Output the [X, Y] coordinate of the center of the cell containing the given text.  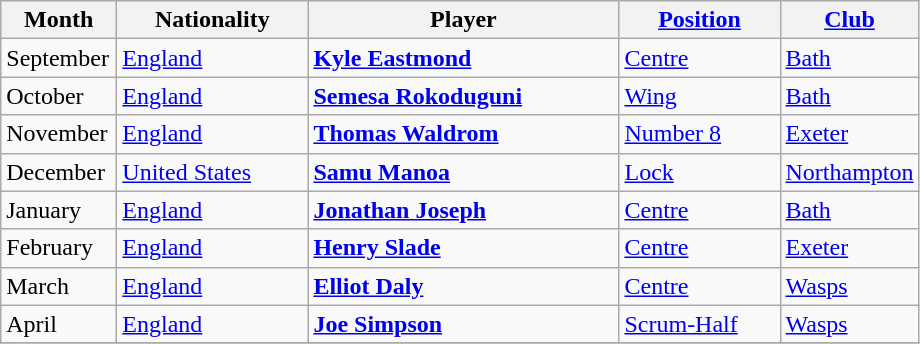
April [59, 324]
Samu Manoa [464, 172]
Nationality [212, 20]
Northampton [850, 172]
Kyle Eastmond [464, 58]
December [59, 172]
Lock [700, 172]
Jonathan Joseph [464, 210]
Club [850, 20]
January [59, 210]
Henry Slade [464, 248]
Month [59, 20]
Elliot Daly [464, 286]
March [59, 286]
Position [700, 20]
February [59, 248]
September [59, 58]
October [59, 96]
Wing [700, 96]
Scrum-Half [700, 324]
Player [464, 20]
Number 8 [700, 134]
Thomas Waldrom [464, 134]
November [59, 134]
Semesa Rokoduguni [464, 96]
United States [212, 172]
Joe Simpson [464, 324]
